From the cell containing the given text, extract its center point as (x, y) coordinate. 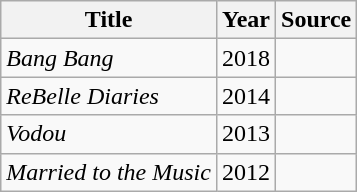
Source (316, 20)
Bang Bang (109, 58)
Year (246, 20)
2012 (246, 172)
ReBelle Diaries (109, 96)
Title (109, 20)
2018 (246, 58)
2013 (246, 134)
Married to the Music (109, 172)
2014 (246, 96)
Vodou (109, 134)
